Determine the [X, Y] coordinate at the center of the cell enclosing the given text.  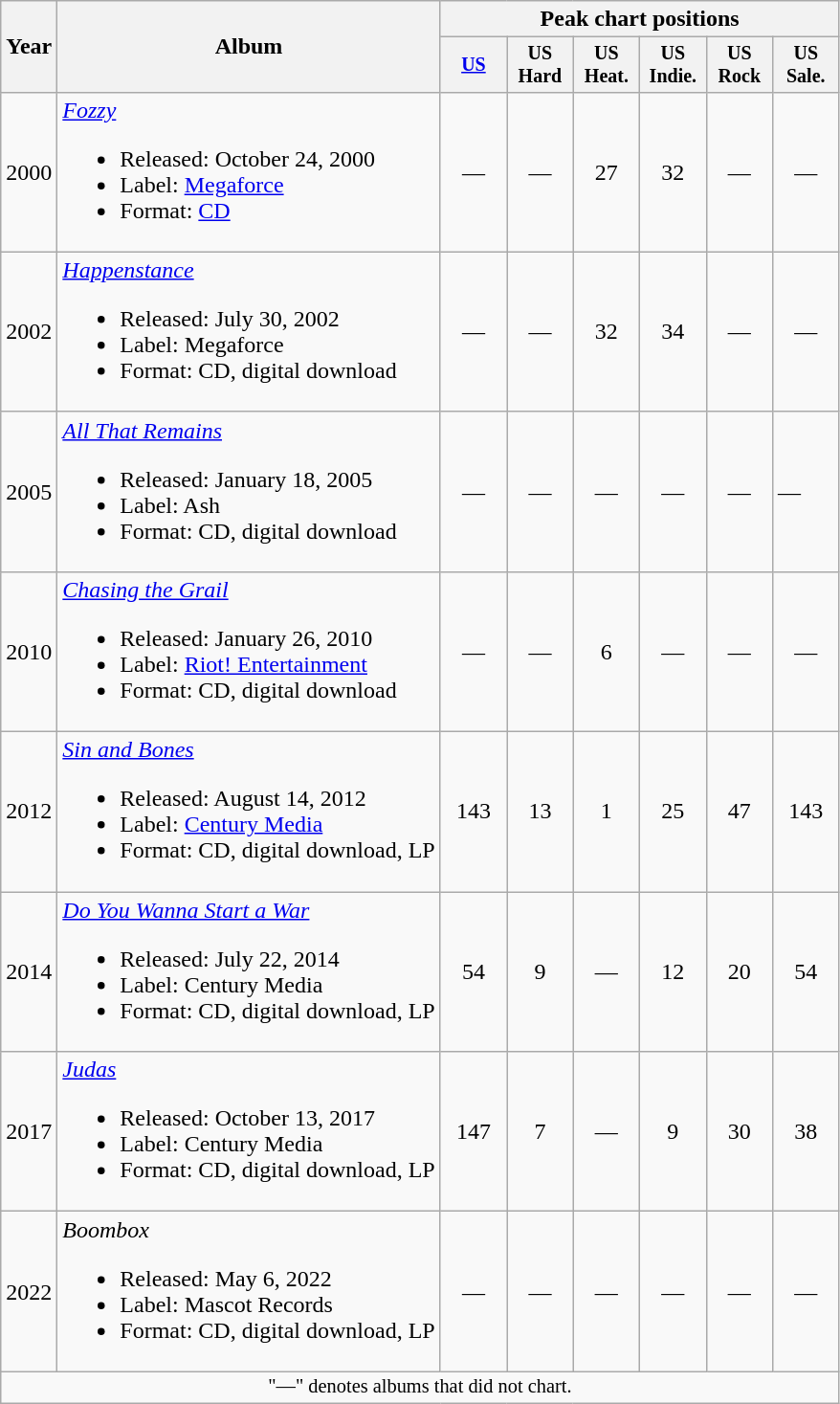
2002 [29, 331]
2000 [29, 172]
Sin and BonesReleased: August 14, 2012Label: Century MediaFormat: CD, digital download, LP [249, 812]
US [473, 65]
27 [607, 172]
1 [607, 812]
30 [739, 1131]
7 [540, 1131]
38 [806, 1131]
20 [739, 972]
2022 [29, 1292]
47 [739, 812]
FozzyReleased: October 24, 2000Label: MegaforceFormat: CD [249, 172]
Chasing the GrailReleased: January 26, 2010Label: Riot! EntertainmentFormat: CD, digital download [249, 651]
6 [607, 651]
2010 [29, 651]
2012 [29, 812]
All That RemainsReleased: January 18, 2005Label: AshFormat: CD, digital download [249, 492]
US Hard [540, 65]
Peak chart positions [639, 19]
Year [29, 47]
Album [249, 47]
BoomboxReleased: May 6, 2022Label: Mascot RecordsFormat: CD, digital download, LP [249, 1292]
147 [473, 1131]
2005 [29, 492]
US Indie. [674, 65]
34 [674, 331]
2014 [29, 972]
25 [674, 812]
US Heat. [607, 65]
US Sale. [806, 65]
HappenstanceReleased: July 30, 2002Label: MegaforceFormat: CD, digital download [249, 331]
12 [674, 972]
2017 [29, 1131]
Do You Wanna Start a WarReleased: July 22, 2014Label: Century MediaFormat: CD, digital download, LP [249, 972]
"—" denotes albums that did not chart. [420, 1388]
13 [540, 812]
US Rock [739, 65]
JudasReleased: October 13, 2017Label: Century MediaFormat: CD, digital download, LP [249, 1131]
